Locate the cell with the specified text and output its [x, y] center coordinate. 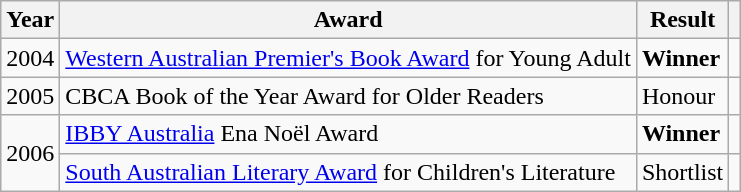
South Australian Literary Award for Children's Literature [348, 172]
Shortlist [682, 172]
CBCA Book of the Year Award for Older Readers [348, 96]
Year [30, 20]
Western Australian Premier's Book Award for Young Adult [348, 58]
IBBY Australia Ena Noël Award [348, 134]
2004 [30, 58]
Honour [682, 96]
2006 [30, 153]
Result [682, 20]
Award [348, 20]
2005 [30, 96]
